Identify which cell holds the provided text, then report its (X, Y) central coordinate. 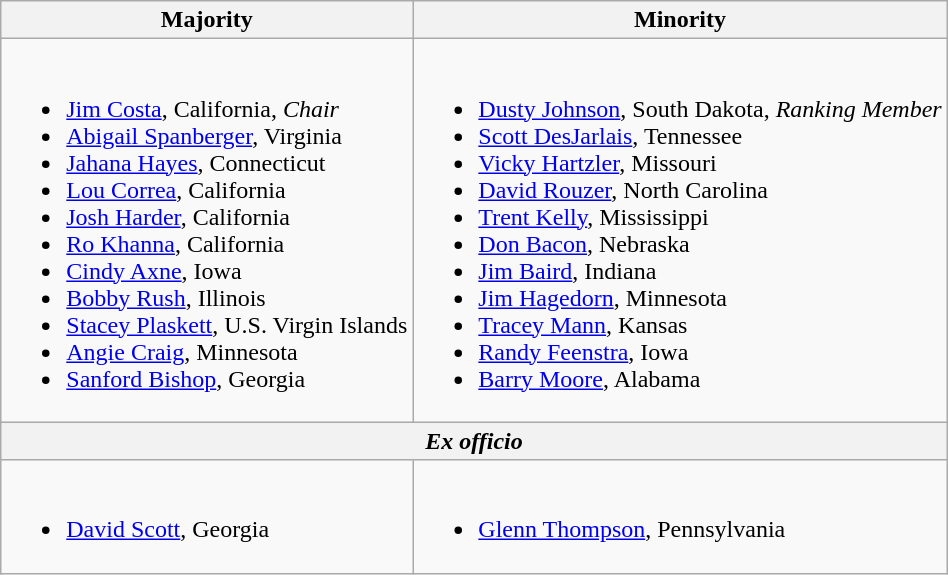
Ex officio (474, 441)
David Scott, Georgia (207, 516)
Minority (680, 20)
Glenn Thompson, Pennsylvania (680, 516)
Majority (207, 20)
